Determine the (X, Y) coordinate at the center of the cell enclosing the given text.  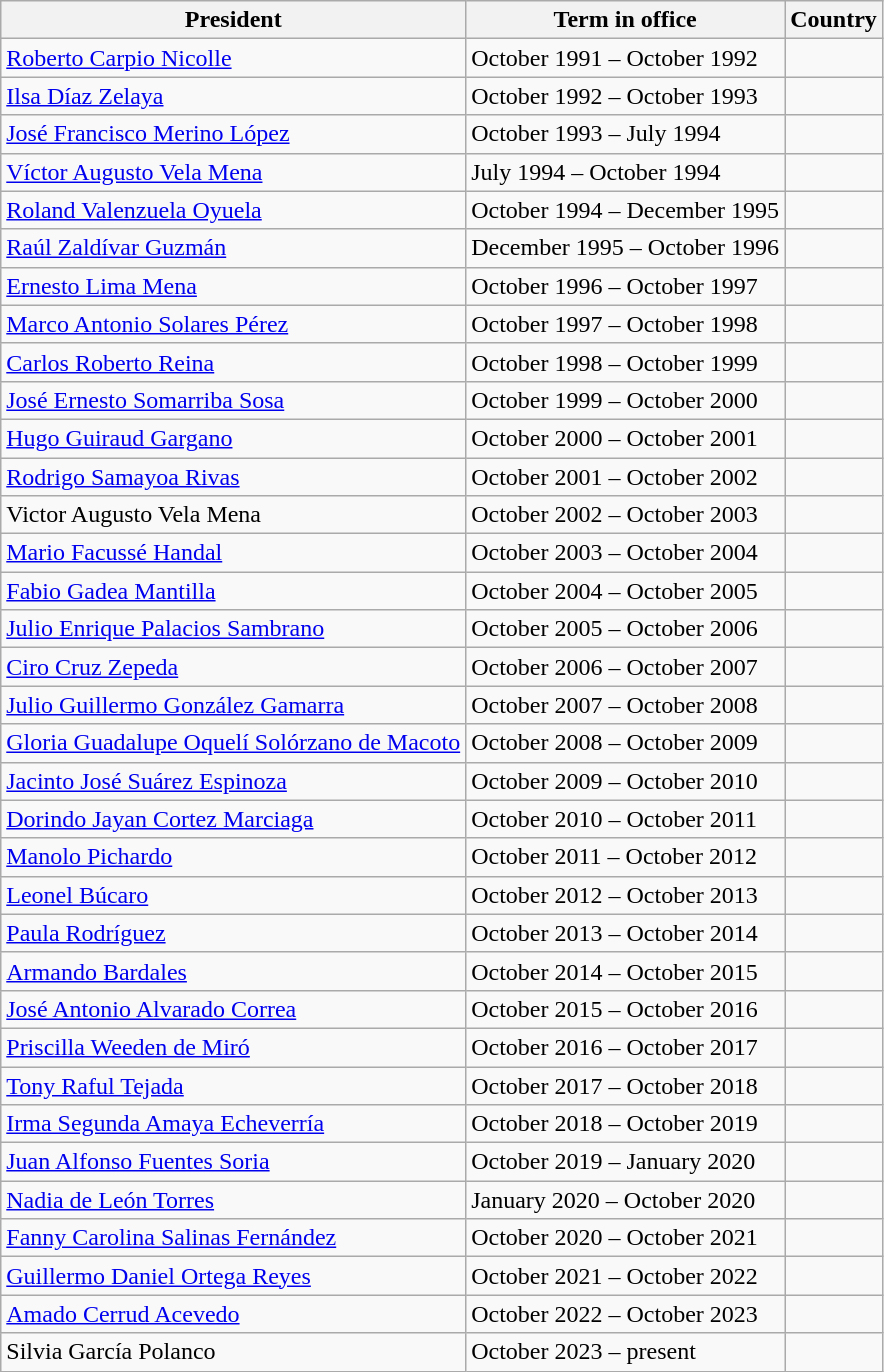
December 1995 – October 1996 (626, 248)
Nadia de León Torres (234, 1200)
October 2008 – October 2009 (626, 743)
Term in office (626, 20)
October 2001 – October 2002 (626, 477)
October 2019 – January 2020 (626, 1162)
Guillermo Daniel Ortega Reyes (234, 1276)
Country (834, 20)
October 2015 – October 2016 (626, 1009)
October 1996 – October 1997 (626, 286)
Priscilla Weeden de Miró (234, 1047)
October 2018 – October 2019 (626, 1124)
Dorindo Jayan Cortez Marciaga (234, 819)
October 1993 – July 1994 (626, 134)
October 2016 – October 2017 (626, 1047)
October 2003 – October 2004 (626, 553)
October 2006 – October 2007 (626, 667)
Silvia García Polanco (234, 1352)
October 2020 – October 2021 (626, 1238)
October 2012 – October 2013 (626, 895)
Hugo Guiraud Gargano (234, 438)
October 2000 – October 2001 (626, 438)
Ciro Cruz Zepeda (234, 667)
Marco Antonio Solares Pérez (234, 324)
Rodrigo Samayoa Rivas (234, 477)
Víctor Augusto Vela Mena (234, 172)
October 2017 – October 2018 (626, 1085)
October 2010 – October 2011 (626, 819)
October 2002 – October 2003 (626, 515)
October 2007 – October 2008 (626, 705)
President (234, 20)
Gloria Guadalupe Oquelí Solórzano de Macoto (234, 743)
Armando Bardales (234, 971)
Victor Augusto Vela Mena (234, 515)
Tony Raful Tejada (234, 1085)
January 2020 – October 2020 (626, 1200)
Leonel Búcaro (234, 895)
Ilsa Díaz Zelaya (234, 96)
October 1997 – October 1998 (626, 324)
Paula Rodríguez (234, 933)
October 2014 – October 2015 (626, 971)
October 1994 – December 1995 (626, 210)
Julio Guillermo González Gamarra (234, 705)
Manolo Pichardo (234, 857)
October 2023 – present (626, 1352)
Amado Cerrud Acevedo (234, 1314)
October 2013 – October 2014 (626, 933)
José Francisco Merino López (234, 134)
Juan Alfonso Fuentes Soria (234, 1162)
October 2009 – October 2010 (626, 781)
Fanny Carolina Salinas Fernández (234, 1238)
José Antonio Alvarado Correa (234, 1009)
October 2004 – October 2005 (626, 591)
Roberto Carpio Nicolle (234, 58)
October 1998 – October 1999 (626, 362)
October 1999 – October 2000 (626, 400)
Julio Enrique Palacios Sambrano (234, 629)
October 2005 – October 2006 (626, 629)
Roland Valenzuela Oyuela (234, 210)
José Ernesto Somarriba Sosa (234, 400)
Raúl Zaldívar Guzmán (234, 248)
Carlos Roberto Reina (234, 362)
Fabio Gadea Mantilla (234, 591)
Ernesto Lima Mena (234, 286)
Irma Segunda Amaya Echeverría (234, 1124)
October 2021 – October 2022 (626, 1276)
October 2011 – October 2012 (626, 857)
October 1991 – October 1992 (626, 58)
July 1994 – October 1994 (626, 172)
October 2022 – October 2023 (626, 1314)
October 1992 – October 1993 (626, 96)
Jacinto José Suárez Espinoza (234, 781)
Mario Facussé Handal (234, 553)
